Detect which cell encompasses the target text, then output its [X, Y] center coordinate. 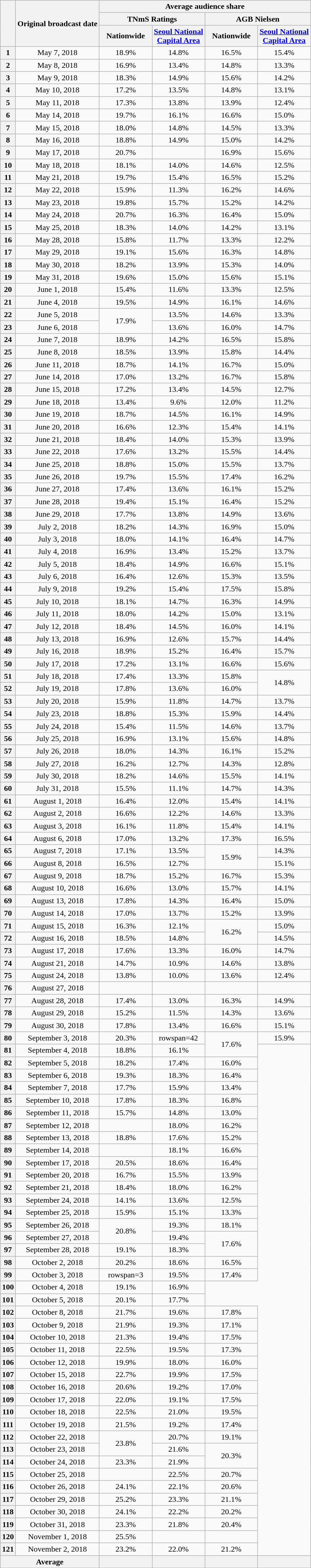
107 [8, 1375]
May 17, 2018 [58, 152]
October 18, 2018 [58, 1412]
May 22, 2018 [58, 190]
20.4% [232, 1524]
87 [8, 1125]
October 24, 2018 [58, 1462]
September 7, 2018 [58, 1088]
October 10, 2018 [58, 1337]
114 [8, 1462]
June 14, 2018 [58, 377]
June 18, 2018 [58, 402]
1 [8, 53]
Average [50, 1562]
May 15, 2018 [58, 127]
June 26, 2018 [58, 477]
69 [8, 901]
July 3, 2018 [58, 539]
100 [8, 1287]
October 22, 2018 [58, 1437]
June 27, 2018 [58, 489]
17.9% [125, 321]
16 [8, 240]
119 [8, 1524]
65 [8, 851]
10.0% [178, 976]
July 2, 2018 [58, 526]
July 13, 2018 [58, 639]
120 [8, 1537]
November 1, 2018 [58, 1537]
52 [8, 689]
June 11, 2018 [58, 365]
36 [8, 489]
June 15, 2018 [58, 390]
July 12, 2018 [58, 626]
53 [8, 701]
June 6, 2018 [58, 327]
July 16, 2018 [58, 651]
May 21, 2018 [58, 178]
12 [8, 190]
July 11, 2018 [58, 614]
6 [8, 115]
August 10, 2018 [58, 888]
104 [8, 1337]
67 [8, 876]
98 [8, 1262]
15 [8, 227]
August 17, 2018 [58, 950]
23.2% [125, 1549]
September 10, 2018 [58, 1100]
May 28, 2018 [58, 240]
June 8, 2018 [58, 352]
June 21, 2018 [58, 439]
111 [8, 1425]
September 6, 2018 [58, 1075]
July 31, 2018 [58, 789]
September 24, 2018 [58, 1200]
June 5, 2018 [58, 315]
May 14, 2018 [58, 115]
16.8% [232, 1100]
July 27, 2018 [58, 764]
May 16, 2018 [58, 140]
46 [8, 614]
11 [8, 178]
May 7, 2018 [58, 53]
12.1% [178, 926]
August 28, 2018 [58, 1001]
June 20, 2018 [58, 427]
October 19, 2018 [58, 1425]
72 [8, 938]
61 [8, 801]
May 11, 2018 [58, 103]
22.2% [178, 1512]
80 [8, 1038]
49 [8, 651]
August 3, 2018 [58, 826]
21.6% [178, 1449]
89 [8, 1150]
106 [8, 1362]
September 25, 2018 [58, 1213]
September 14, 2018 [58, 1150]
May 18, 2018 [58, 165]
56 [8, 738]
May 31, 2018 [58, 277]
91 [8, 1175]
May 10, 2018 [58, 90]
99 [8, 1275]
70 [8, 913]
11.1% [178, 789]
October 4, 2018 [58, 1287]
October 25, 2018 [58, 1474]
11.7% [178, 240]
May 25, 2018 [58, 227]
August 13, 2018 [58, 901]
21 [8, 302]
August 30, 2018 [58, 1025]
12.8% [284, 764]
September 21, 2018 [58, 1188]
96 [8, 1237]
64 [8, 838]
50 [8, 664]
May 8, 2018 [58, 65]
June 7, 2018 [58, 339]
110 [8, 1412]
July 19, 2018 [58, 689]
54 [8, 714]
7 [8, 127]
August 21, 2018 [58, 963]
83 [8, 1075]
9 [8, 152]
28 [8, 390]
113 [8, 1449]
October 8, 2018 [58, 1312]
105 [8, 1349]
33 [8, 452]
35 [8, 477]
103 [8, 1325]
October 17, 2018 [58, 1400]
17 [8, 252]
20.8% [125, 1231]
23 [8, 327]
38 [8, 514]
September 5, 2018 [58, 1063]
June 25, 2018 [58, 464]
September 27, 2018 [58, 1237]
21.3% [125, 1337]
108 [8, 1387]
September 17, 2018 [58, 1163]
115 [8, 1474]
August 27, 2018 [58, 988]
Original broadcast date [58, 24]
85 [8, 1100]
77 [8, 1001]
June 28, 2018 [58, 502]
August 24, 2018 [58, 976]
116 [8, 1487]
109 [8, 1400]
13 [8, 202]
42 [8, 564]
September 28, 2018 [58, 1250]
8 [8, 140]
19 [8, 277]
September 3, 2018 [58, 1038]
82 [8, 1063]
21.5% [125, 1425]
19.8% [125, 202]
79 [8, 1025]
10.9% [178, 963]
76 [8, 988]
47 [8, 626]
June 4, 2018 [58, 302]
August 2, 2018 [58, 813]
September 12, 2018 [58, 1125]
3 [8, 78]
24 [8, 339]
40 [8, 539]
71 [8, 926]
117 [8, 1499]
88 [8, 1138]
39 [8, 526]
October 16, 2018 [58, 1387]
9.6% [178, 402]
rowspan=42 [178, 1038]
July 6, 2018 [58, 577]
October 15, 2018 [58, 1375]
22.1% [178, 1487]
43 [8, 577]
August 1, 2018 [58, 801]
22 [8, 315]
5 [8, 103]
45 [8, 602]
July 18, 2018 [58, 676]
93 [8, 1200]
July 24, 2018 [58, 726]
21.1% [232, 1499]
32 [8, 439]
July 5, 2018 [58, 564]
92 [8, 1188]
58 [8, 764]
11.3% [178, 190]
34 [8, 464]
October 5, 2018 [58, 1300]
90 [8, 1163]
August 6, 2018 [58, 838]
25.5% [125, 1537]
14 [8, 215]
11.2% [284, 402]
20.1% [125, 1300]
55 [8, 726]
20 [8, 290]
October 29, 2018 [58, 1499]
2 [8, 65]
July 25, 2018 [58, 738]
rowspan=3 [125, 1275]
August 9, 2018 [58, 876]
51 [8, 676]
21.7% [125, 1312]
84 [8, 1088]
TNmS Ratings [152, 19]
20.5% [125, 1163]
June 19, 2018 [58, 414]
62 [8, 813]
60 [8, 789]
August 14, 2018 [58, 913]
October 9, 2018 [58, 1325]
October 3, 2018 [58, 1275]
21.2% [232, 1549]
August 16, 2018 [58, 938]
July 17, 2018 [58, 664]
18 [8, 265]
27 [8, 377]
41 [8, 551]
October 26, 2018 [58, 1487]
July 20, 2018 [58, 701]
July 10, 2018 [58, 602]
10 [8, 165]
118 [8, 1512]
October 23, 2018 [58, 1449]
31 [8, 427]
94 [8, 1213]
97 [8, 1250]
September 13, 2018 [58, 1138]
June 29, 2018 [58, 514]
75 [8, 976]
May 24, 2018 [58, 215]
101 [8, 1300]
30 [8, 414]
59 [8, 776]
September 4, 2018 [58, 1050]
August 15, 2018 [58, 926]
25.2% [125, 1499]
May 30, 2018 [58, 265]
102 [8, 1312]
July 26, 2018 [58, 751]
October 12, 2018 [58, 1362]
26 [8, 365]
11.6% [178, 290]
21.0% [178, 1412]
May 29, 2018 [58, 252]
July 9, 2018 [58, 589]
September 20, 2018 [58, 1175]
October 30, 2018 [58, 1512]
68 [8, 888]
112 [8, 1437]
4 [8, 90]
57 [8, 751]
October 31, 2018 [58, 1524]
29 [8, 402]
August 8, 2018 [58, 863]
May 23, 2018 [58, 202]
81 [8, 1050]
July 4, 2018 [58, 551]
November 2, 2018 [58, 1549]
June 1, 2018 [58, 290]
73 [8, 950]
25 [8, 352]
86 [8, 1113]
95 [8, 1225]
44 [8, 589]
AGB Nielsen [258, 19]
May 9, 2018 [58, 78]
October 11, 2018 [58, 1349]
July 30, 2018 [58, 776]
June 22, 2018 [58, 452]
Average audience share [205, 7]
August 29, 2018 [58, 1013]
July 23, 2018 [58, 714]
121 [8, 1549]
September 11, 2018 [58, 1113]
22.7% [125, 1375]
78 [8, 1013]
21.8% [178, 1524]
48 [8, 639]
12.3% [178, 427]
23.8% [125, 1443]
37 [8, 502]
October 2, 2018 [58, 1262]
August 7, 2018 [58, 851]
63 [8, 826]
66 [8, 863]
74 [8, 963]
September 26, 2018 [58, 1225]
